Identify which cell holds the provided text, then report its [x, y] central coordinate. 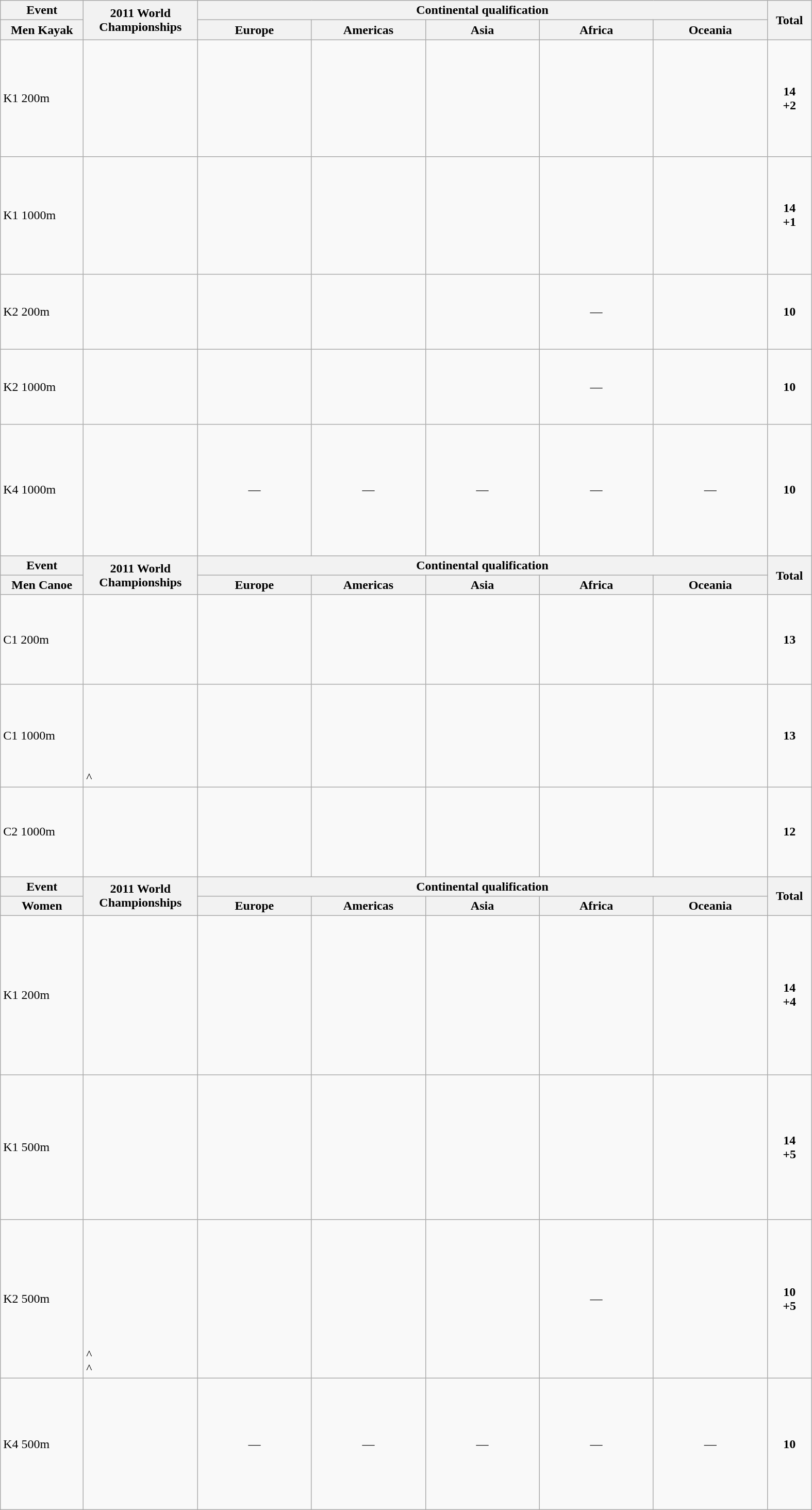
Men Kayak [42, 30]
^ [140, 735]
12 [789, 831]
14+4 [789, 995]
K1 1000m [42, 216]
K4 1000m [42, 490]
K2 500m [42, 1299]
K2 200m [42, 311]
K4 500m [42, 1444]
C2 1000m [42, 831]
^^ [140, 1299]
K2 1000m [42, 387]
C1 1000m [42, 735]
14+5 [789, 1147]
Women [42, 906]
10+5 [789, 1299]
14+1 [789, 216]
K1 500m [42, 1147]
Men Canoe [42, 585]
14+2 [789, 98]
C1 200m [42, 639]
